For the text-containing cell, return its midpoint in (X, Y) coordinate format. 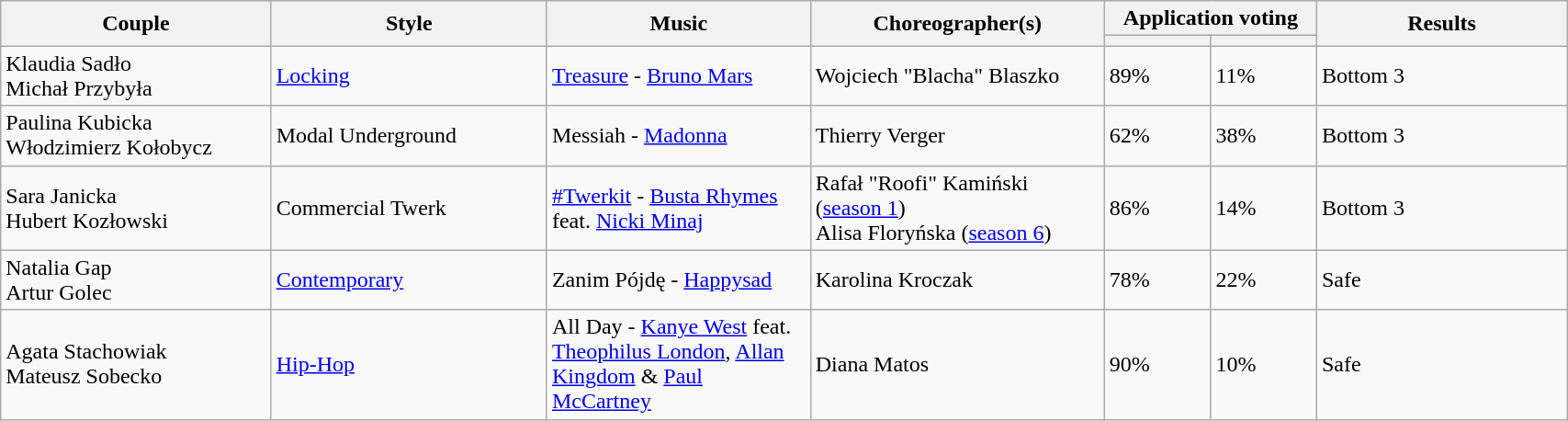
Treasure - Bruno Mars (678, 75)
Music (678, 24)
Wojciech "Blacha" Blaszko (957, 75)
Sara JanickaHubert Kozłowski (136, 208)
89% (1157, 75)
Hip-Hop (409, 364)
Style (409, 24)
38% (1264, 136)
Agata StachowiakMateusz Sobecko (136, 364)
Thierry Verger (957, 136)
Klaudia SadłoMichał Przybyła (136, 75)
Choreographer(s) (957, 24)
Rafał "Roofi" Kamiński (season 1)Alisa Floryńska (season 6) (957, 208)
14% (1264, 208)
#Twerkit - Busta Rhymes feat. Nicki Minaj (678, 208)
Locking (409, 75)
Messiah - Madonna (678, 136)
Commercial Twerk (409, 208)
Contemporary (409, 279)
78% (1157, 279)
Modal Underground (409, 136)
Zanim Pójdę - Happysad (678, 279)
22% (1264, 279)
Paulina KubickaWłodzimierz Kołobycz (136, 136)
Application voting (1211, 18)
86% (1157, 208)
Karolina Kroczak (957, 279)
10% (1264, 364)
Natalia GapArtur Golec (136, 279)
90% (1157, 364)
11% (1264, 75)
All Day - Kanye West feat. Theophilus London, Allan Kingdom & Paul McCartney (678, 364)
62% (1157, 136)
Results (1441, 24)
Diana Matos (957, 364)
Couple (136, 24)
